Extract the [X, Y] coordinate from the center of the cell holding the provided text.  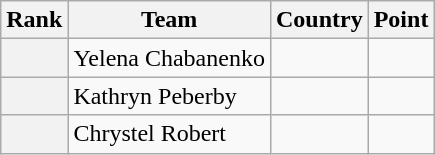
Chrystel Robert [170, 134]
Kathryn Peberby [170, 96]
Country [319, 20]
Rank [34, 20]
Team [170, 20]
Point [401, 20]
Yelena Chabanenko [170, 58]
